Pinpoint the cell where the given text exists, returning its [x, y] midpoint coordinate. 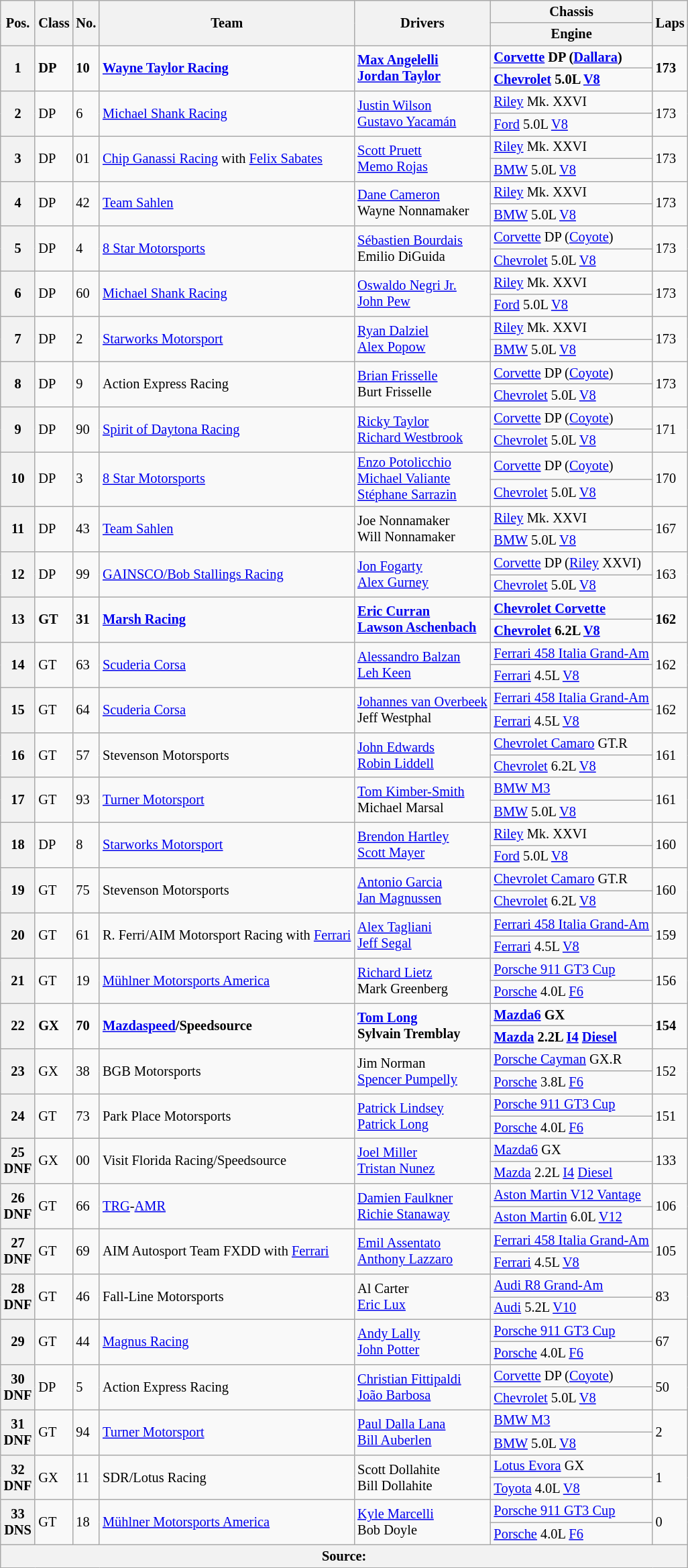
151 [671, 1116]
01 [86, 158]
44 [86, 1341]
163 [671, 574]
21 [18, 981]
Audi 5.2L V10 [571, 1308]
Engine [571, 34]
Patrick Lindsey Patrick Long [422, 1116]
Enzo Potolicchio Michael Valiante Stéphane Sarrazin [422, 479]
Christian Fittipaldi João Barbosa [422, 1387]
TRG-AMR [227, 1206]
25DNF [18, 1162]
22 [18, 1026]
R. Ferri/AIM Motorsport Racing with Ferrari [227, 935]
Jim Norman Spencer Pumpelly [422, 1070]
14 [18, 664]
Aston Martin V12 Vantage [571, 1195]
Spirit of Daytona Racing [227, 429]
24 [18, 1116]
AIM Autosport Team FXDD with Ferrari [227, 1251]
Kyle Marcelli Bob Doyle [422, 1522]
29 [18, 1341]
Scott Dollahite Bill Dollahite [422, 1477]
Team [227, 23]
93 [86, 799]
Magnus Racing [227, 1341]
30DNF [18, 1387]
Sébastien Bourdais Emilio DiGuida [422, 248]
Joe Nonnamaker Will Nonnamaker [422, 528]
Porsche 3.8L F6 [571, 1082]
Mazdaspeed/Speedsource [227, 1026]
Toyota 4.0L V8 [571, 1488]
Eric Curran Lawson Aschenbach [422, 620]
70 [86, 1026]
Dane Cameron Wayne Nonnamaker [422, 204]
133 [671, 1162]
50 [671, 1387]
17 [18, 799]
167 [671, 528]
Source: [345, 1556]
28DNF [18, 1296]
12 [18, 574]
31 [86, 620]
61 [86, 935]
106 [671, 1206]
23 [18, 1070]
Fall-Line Motorsports [227, 1296]
20 [18, 935]
Antonio Garcia Jan Magnussen [422, 891]
BGB Motorsports [227, 1070]
90 [86, 429]
Porsche Cayman GX.R [571, 1060]
Chip Ganassi Racing with Felix Sabates [227, 158]
159 [671, 935]
Oswaldo Negri Jr. John Pew [422, 294]
Marsh Racing [227, 620]
Drivers [422, 23]
32DNF [18, 1477]
Corvette DP (Riley XXVI) [571, 563]
94 [86, 1431]
43 [86, 528]
Joel Miller Tristan Nunez [422, 1162]
Tom Long Sylvain Tremblay [422, 1026]
SDR/Lotus Racing [227, 1477]
60 [86, 294]
Max Angelelli Jordan Taylor [422, 68]
Chassis [571, 11]
83 [671, 1296]
John Edwards Robin Liddell [422, 755]
Pos. [18, 23]
Alex Tagliani Jeff Segal [422, 935]
Brian Frisselle Burt Frisselle [422, 384]
63 [86, 664]
Tom Kimber-Smith Michael Marsal [422, 799]
154 [671, 1026]
Chevrolet Corvette [571, 608]
Alessandro Balzan Leh Keen [422, 664]
57 [86, 755]
Jon Fogarty Alex Gurney [422, 574]
75 [86, 891]
13 [18, 620]
00 [86, 1162]
Lotus Evora GX [571, 1466]
0 [671, 1522]
Laps [671, 23]
Ryan Dalziel Alex Popow [422, 339]
GAINSCO/Bob Stallings Racing [227, 574]
Al Carter Eric Lux [422, 1296]
Paul Dalla Lana Bill Auberlen [422, 1431]
38 [86, 1070]
Ricky Taylor Richard Westbrook [422, 429]
73 [86, 1116]
7 [18, 339]
33DNS [18, 1522]
66 [86, 1206]
67 [671, 1341]
Visit Florida Racing/Speedsource [227, 1162]
16 [18, 755]
Park Place Motorsports [227, 1116]
No. [86, 23]
15 [18, 710]
Aston Martin 6.0L V12 [571, 1217]
Audi R8 Grand-Am [571, 1285]
156 [671, 981]
Andy Lally John Potter [422, 1341]
26DNF [18, 1206]
Damien Faulkner Richie Stanaway [422, 1206]
170 [671, 479]
Johannes van Overbeek Jeff Westphal [422, 710]
105 [671, 1251]
99 [86, 574]
42 [86, 204]
Corvette DP (Dallara) [571, 57]
64 [86, 710]
Wayne Taylor Racing [227, 68]
Brendon Hartley Scott Mayer [422, 845]
152 [671, 1070]
Justin Wilson Gustavo Yacamán [422, 113]
Scott Pruett Memo Rojas [422, 158]
31DNF [18, 1431]
Emil Assentato Anthony Lazzaro [422, 1251]
69 [86, 1251]
46 [86, 1296]
27DNF [18, 1251]
Class [54, 23]
Richard Lietz Mark Greenberg [422, 981]
171 [671, 429]
